Provide the (x, y) coordinate of the cell's center where the given text is located.  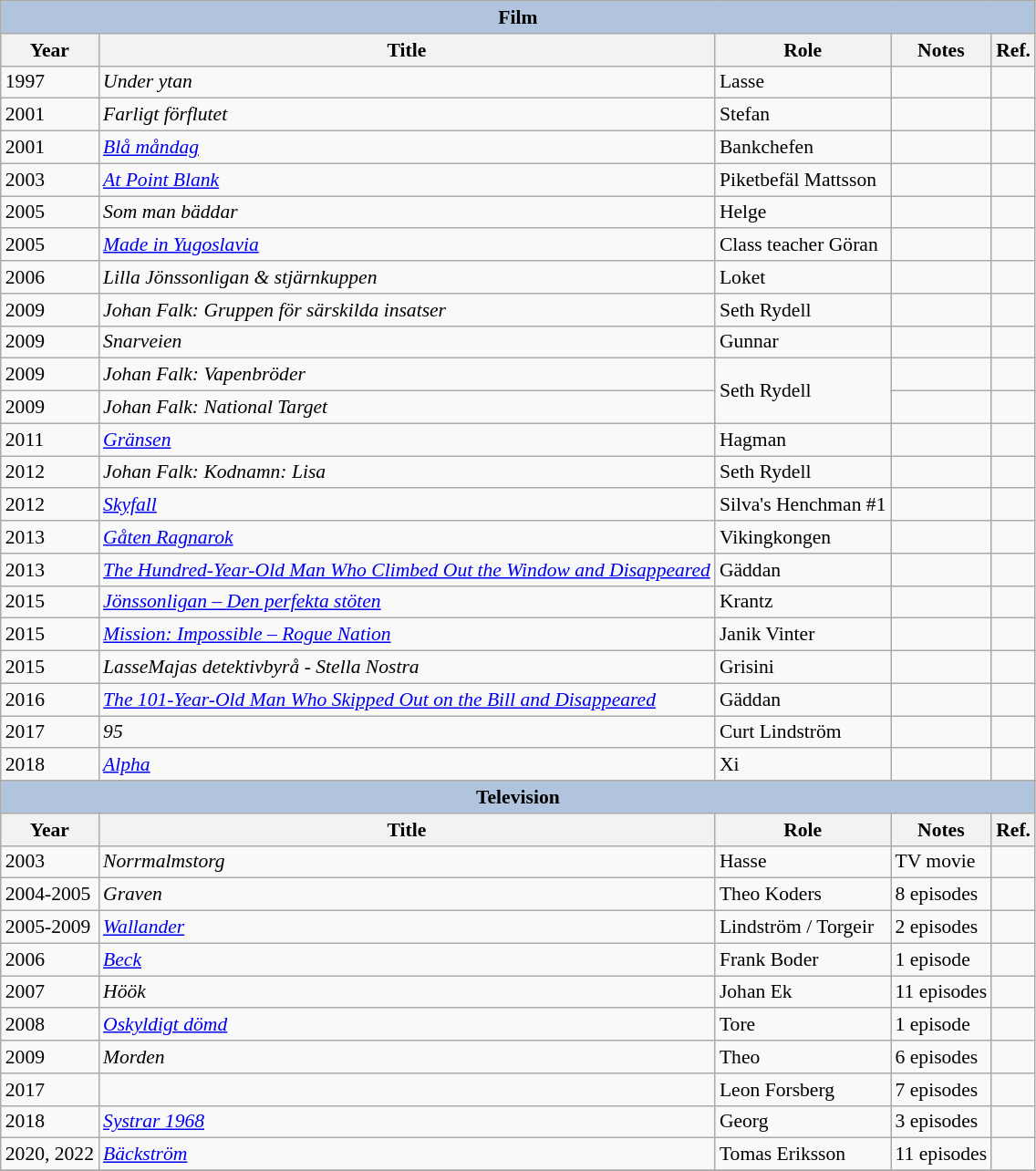
Television (518, 797)
Tomas Eriksson (803, 1155)
Snarveien (407, 342)
Film (518, 17)
Alpha (407, 765)
2016 (49, 699)
Norrmalmstorg (407, 862)
Krantz (803, 602)
Systrar 1968 (407, 1122)
6 episodes (941, 1057)
Grisini (803, 668)
The 101-Year-Old Man Who Skipped Out on the Bill and Disappeared (407, 699)
Xi (803, 765)
Vikingkongen (803, 537)
Skyfall (407, 505)
8 episodes (941, 895)
Mission: Impossible – Rogue Nation (407, 635)
Made in Yugoslavia (407, 245)
Silva's Henchman #1 (803, 505)
Gunnar (803, 342)
Tore (803, 1025)
Blå måndag (407, 148)
Loket (803, 277)
Bankchefen (803, 148)
2011 (49, 440)
Graven (407, 895)
Wallander (407, 927)
Morden (407, 1057)
Hasse (803, 862)
Curt Lindström (803, 732)
7 episodes (941, 1090)
Gränsen (407, 440)
2005-2009 (49, 927)
Som man bäddar (407, 212)
Leon Forsberg (803, 1090)
Janik Vinter (803, 635)
Oskyldigt dömd (407, 1025)
TV movie (941, 862)
Lilla Jönssonligan & stjärnkuppen (407, 277)
Johan Falk: Vapenbröder (407, 375)
The Hundred-Year-Old Man Who Climbed Out the Window and Disappeared (407, 570)
Farligt förflutet (407, 115)
At Point Blank (407, 180)
Theo (803, 1057)
Frank Boder (803, 959)
2008 (49, 1025)
Lindström / Torgeir (803, 927)
2020, 2022 (49, 1155)
1997 (49, 82)
Hagman (803, 440)
2004-2005 (49, 895)
Georg (803, 1122)
Class teacher Göran (803, 245)
Beck (407, 959)
95 (407, 732)
Lasse (803, 82)
Johan Falk: National Target (407, 408)
Under ytan (407, 82)
Höök (407, 992)
3 episodes (941, 1122)
2007 (49, 992)
Johan Ek (803, 992)
Gåten Ragnarok (407, 537)
Johan Falk: Kodnamn: Lisa (407, 472)
Helge (803, 212)
Bäckström (407, 1155)
Jönssonligan – Den perfekta stöten (407, 602)
LasseMajas detektivbyrå - Stella Nostra (407, 668)
2 episodes (941, 927)
Theo Koders (803, 895)
Johan Falk: Gruppen för särskilda insatser (407, 310)
Stefan (803, 115)
Piketbefäl Mattsson (803, 180)
